Return the [x, y] coordinate for the center point of the cell that contains the specified text.  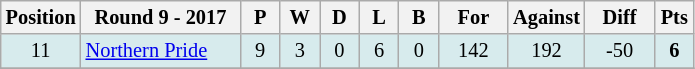
L [379, 17]
Round 9 - 2017 [161, 17]
Northern Pride [161, 51]
B [419, 17]
Position [41, 17]
-50 [620, 51]
3 [300, 51]
9 [260, 51]
Against [546, 17]
W [300, 17]
Pts [674, 17]
192 [546, 51]
Diff [620, 17]
142 [474, 51]
11 [41, 51]
P [260, 17]
For [474, 17]
D [340, 17]
